For the text-containing cell, return its midpoint in (X, Y) coordinate format. 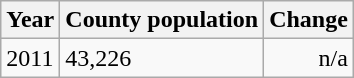
Year (30, 20)
Change (309, 20)
County population (162, 20)
43,226 (162, 58)
2011 (30, 58)
n/a (309, 58)
